Output the (x, y) coordinate of the center of the cell containing the given text.  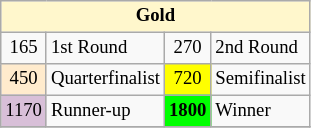
165 (24, 48)
Winner (260, 112)
1st Round (105, 48)
270 (187, 48)
2nd Round (260, 48)
Gold (156, 16)
450 (24, 80)
Quarterfinalist (105, 80)
720 (187, 80)
Runner-up (105, 112)
1800 (187, 112)
Semifinalist (260, 80)
1170 (24, 112)
